From the cell containing the given text, extract its center point as [X, Y] coordinate. 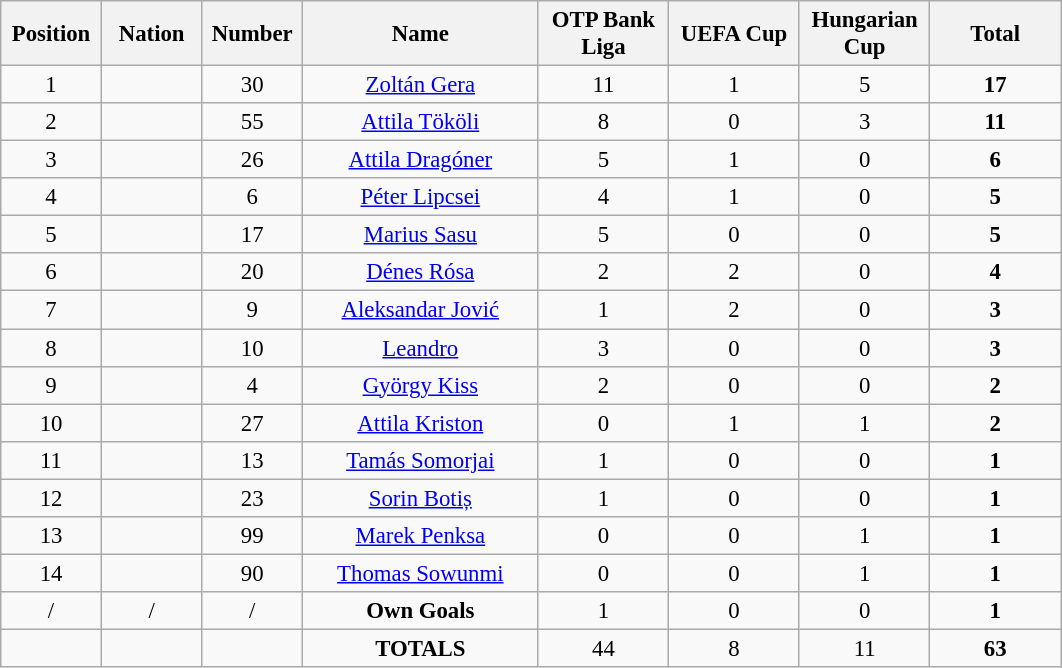
Number [252, 34]
Thomas Sowunmi [421, 573]
Attila Tököli [421, 122]
Péter Lipcsei [421, 197]
György Kiss [421, 385]
44 [604, 648]
Leandro [421, 348]
90 [252, 573]
23 [252, 498]
Tamás Somorjai [421, 460]
Marius Sasu [421, 235]
26 [252, 160]
OTP Bank Liga [604, 34]
UEFA Cup [734, 34]
Zoltán Gera [421, 85]
20 [252, 273]
Position [52, 34]
Dénes Rósa [421, 273]
Total [996, 34]
12 [52, 498]
99 [252, 536]
Attila Kriston [421, 423]
Marek Penksa [421, 536]
27 [252, 423]
Attila Dragóner [421, 160]
Aleksandar Jović [421, 310]
30 [252, 85]
14 [52, 573]
Nation [152, 34]
Own Goals [421, 611]
TOTALS [421, 648]
55 [252, 122]
7 [52, 310]
Hungarian Cup [864, 34]
Name [421, 34]
Sorin Botiș [421, 498]
63 [996, 648]
